Search for the cell housing the specified text and yield its [x, y] center coordinate. 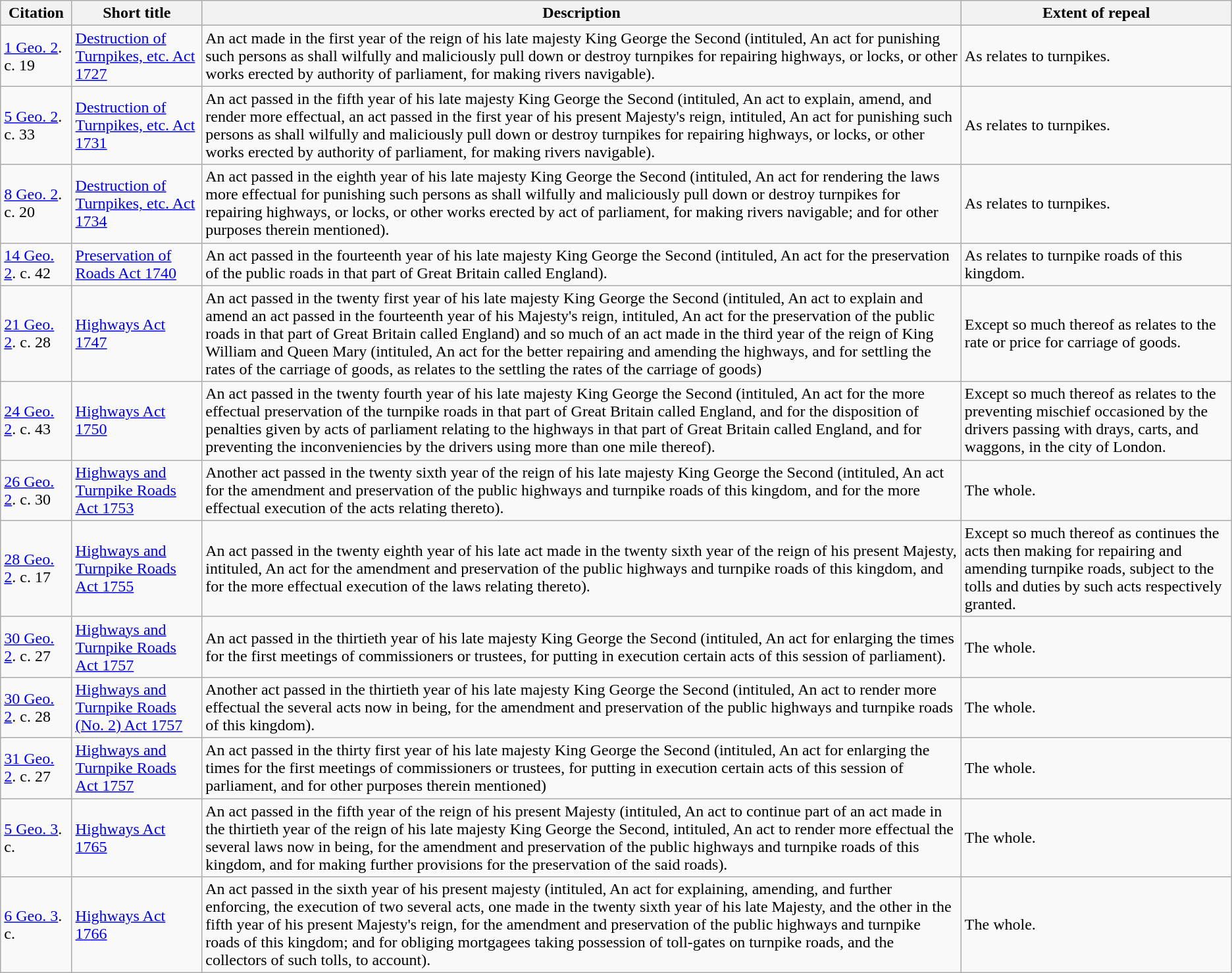
Highways Act 1765 [137, 838]
31 Geo. 2. c. 27 [36, 768]
Description [582, 13]
Highways Act 1750 [137, 421]
Highways Act 1766 [137, 925]
Preservation of Roads Act 1740 [137, 264]
Citation [36, 13]
1 Geo. 2. c. 19 [36, 56]
30 Geo. 2. c. 28 [36, 707]
Extent of repeal [1096, 13]
21 Geo. 2. c. 28 [36, 334]
8 Geo. 2. c. 20 [36, 204]
14 Geo. 2. c. 42 [36, 264]
5 Geo. 2. c. 33 [36, 125]
Highways and Turnpike Roads (No. 2) Act 1757 [137, 707]
Highways and Turnpike Roads Act 1753 [137, 490]
Destruction of Turnpikes, etc. Act 1727 [137, 56]
26 Geo. 2. c. 30 [36, 490]
Destruction of Turnpikes, etc. Act 1734 [137, 204]
Except so much thereof as relates to the rate or price for carriage of goods. [1096, 334]
6 Geo. 3. c. [36, 925]
28 Geo. 2. c. 17 [36, 568]
30 Geo. 2. c. 27 [36, 647]
Except so much thereof as relates to the preventing mischief occasioned by the drivers passing with drays, carts, and waggons, in the city of London. [1096, 421]
Highways Act 1747 [137, 334]
5 Geo. 3. c. [36, 838]
Short title [137, 13]
Highways and Turnpike Roads Act 1755 [137, 568]
Destruction of Turnpikes, etc. Act 1731 [137, 125]
24 Geo. 2. c. 43 [36, 421]
As relates to turnpike roads of this kingdom. [1096, 264]
